Return the (X, Y) coordinate for the center point of the cell that contains the specified text.  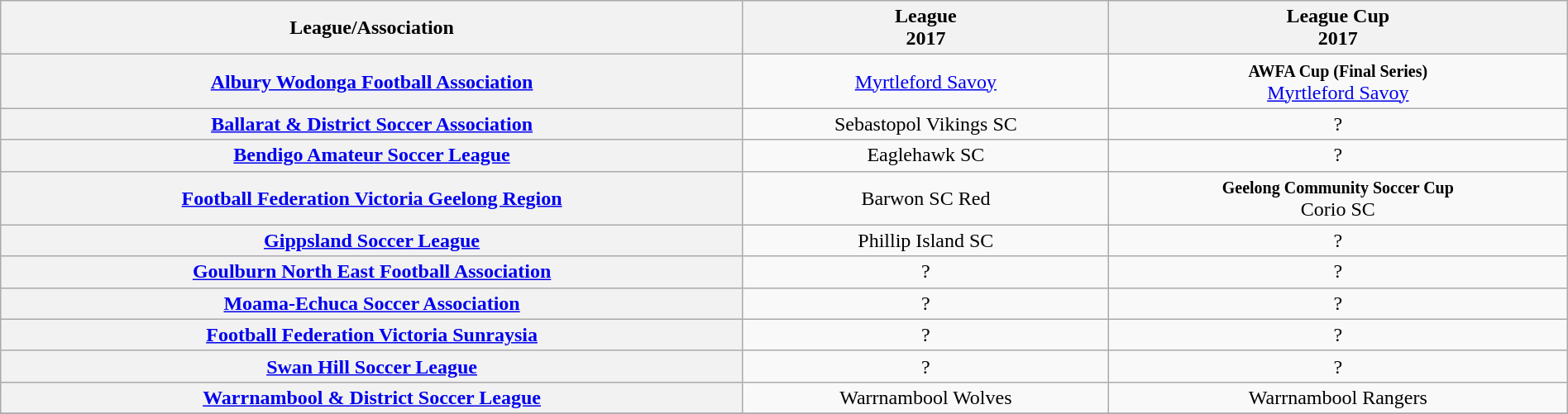
League Cup2017 (1338, 28)
Warrnambool & District Soccer League (372, 397)
Swan Hill Soccer League (372, 366)
Football Federation Victoria Geelong Region (372, 198)
Ballarat & District Soccer Association (372, 124)
Goulburn North East Football Association (372, 272)
AWFA Cup (Final Series)Myrtleford Savoy (1338, 81)
Gippsland Soccer League (372, 240)
Myrtleford Savoy (925, 81)
Warrnambool Rangers (1338, 397)
Eaglehawk SC (925, 155)
League2017 (925, 28)
Geelong Community Soccer CupCorio SC (1338, 198)
Football Federation Victoria Sunraysia (372, 335)
Moama-Echuca Soccer Association (372, 303)
Warrnambool Wolves (925, 397)
Phillip Island SC (925, 240)
League/Association (372, 28)
Albury Wodonga Football Association (372, 81)
Bendigo Amateur Soccer League (372, 155)
Sebastopol Vikings SC (925, 124)
Barwon SC Red (925, 198)
